Find where the given text appears and provide that cell's center as (X, Y) coordinate. 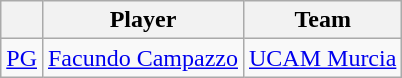
UCAM Murcia (322, 58)
Player (142, 20)
Facundo Campazzo (142, 58)
Team (322, 20)
PG (22, 58)
